Pinpoint the cell where the given text exists, returning its [X, Y] midpoint coordinate. 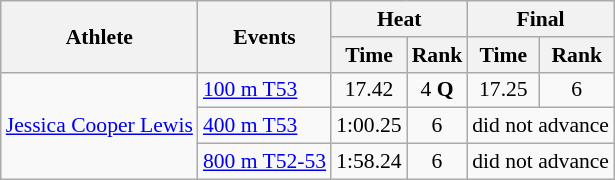
Final [540, 19]
Jessica Cooper Lewis [100, 126]
800 m T52-53 [264, 162]
Events [264, 36]
4 Q [438, 90]
1:58.24 [368, 162]
1:00.25 [368, 126]
100 m T53 [264, 90]
17.42 [368, 90]
Heat [399, 19]
400 m T53 [264, 126]
Athlete [100, 36]
17.25 [503, 90]
